Determine the [X, Y] coordinate at the center of the cell enclosing the given text.  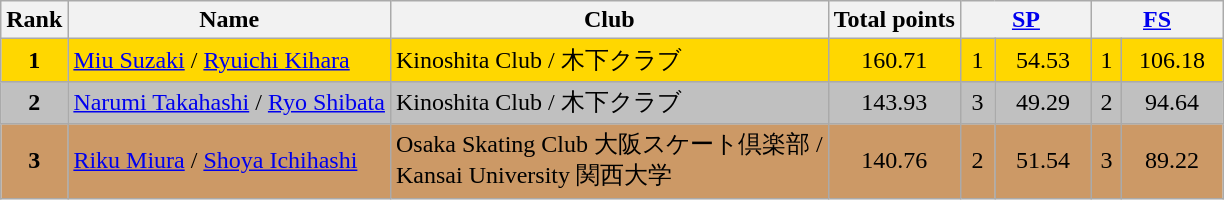
94.64 [1172, 102]
143.93 [894, 102]
140.76 [894, 161]
54.53 [1044, 60]
FS [1156, 20]
Total points [894, 20]
Riku Miura / Shoya Ichihashi [230, 161]
Miu Suzaki / Ryuichi Kihara [230, 60]
49.29 [1044, 102]
Osaka Skating Club 大阪スケート倶楽部 / Kansai University 関西大学 [609, 161]
SP [1026, 20]
Club [609, 20]
106.18 [1172, 60]
Narumi Takahashi / Ryo Shibata [230, 102]
51.54 [1044, 161]
Rank [34, 20]
160.71 [894, 60]
89.22 [1172, 161]
Name [230, 20]
